Identify which cell holds the provided text, then report its (x, y) central coordinate. 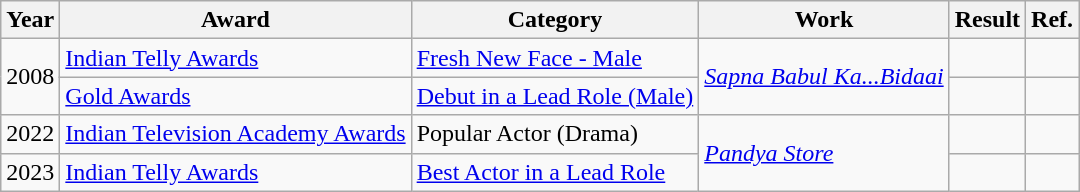
Best Actor in a Lead Role (555, 172)
Ref. (1052, 20)
Award (236, 20)
2023 (30, 172)
Result (987, 20)
Sapna Babul Ka...Bidaai (824, 77)
Year (30, 20)
Category (555, 20)
Popular Actor (Drama) (555, 134)
Indian Television Academy Awards (236, 134)
Gold Awards (236, 96)
2022 (30, 134)
Debut in a Lead Role (Male) (555, 96)
2008 (30, 77)
Fresh New Face - Male (555, 58)
Pandya Store (824, 153)
Work (824, 20)
